Return (X, Y) of the center of cell containing provided text 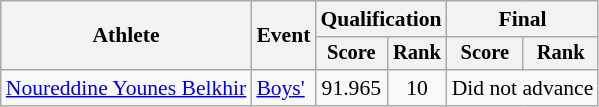
91.965 (351, 88)
Qualification (380, 19)
Event (283, 36)
Did not advance (523, 88)
Athlete (126, 36)
Final (523, 19)
Boys' (283, 88)
Noureddine Younes Belkhir (126, 88)
10 (417, 88)
